Determine the [x, y] coordinate at the center of the cell enclosing the given text.  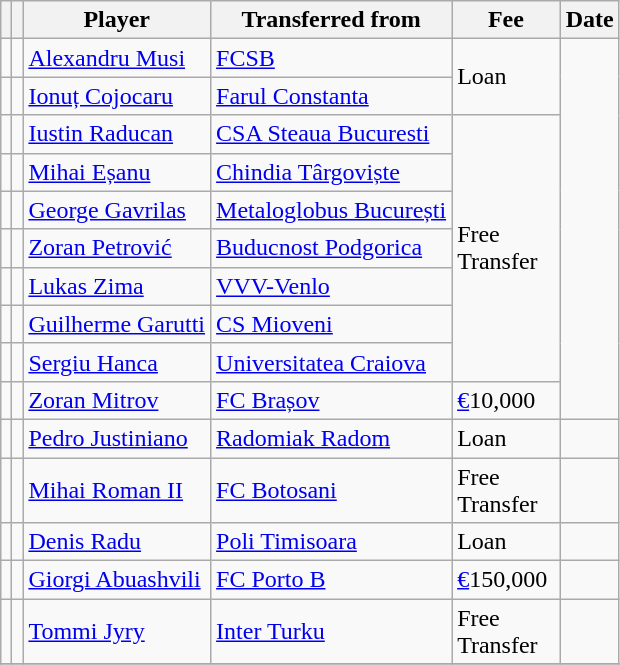
FC Brașov [332, 400]
Pedro Justiniano [117, 438]
€150,000 [506, 580]
Giorgi Abuashvili [117, 580]
Metaloglobus București [332, 210]
Farul Constanta [332, 96]
VVV-Venlo [332, 286]
Sergiu Hanca [117, 362]
Inter Turku [332, 632]
Iustin Raducan [117, 134]
Ionuț Cojocaru [117, 96]
CS Mioveni [332, 324]
Poli Timisoara [332, 542]
Mihai Eșanu [117, 172]
Guilherme Garutti [117, 324]
Alexandru Musi [117, 58]
Transferred from [332, 20]
Chindia Târgoviște [332, 172]
Zoran Mitrov [117, 400]
Denis Radu [117, 542]
Date [590, 20]
Tommi Jyry [117, 632]
€10,000 [506, 400]
Radomiak Radom [332, 438]
Universitatea Craiova [332, 362]
Fee [506, 20]
FC Botosani [332, 490]
George Gavrilas [117, 210]
Lukas Zima [117, 286]
Player [117, 20]
Buducnost Podgorica [332, 248]
FCSB [332, 58]
Zoran Petrović [117, 248]
FC Porto B [332, 580]
Mihai Roman II [117, 490]
CSA Steaua Bucuresti [332, 134]
